Return the [X, Y] coordinate for the center point of the cell that contains the specified text.  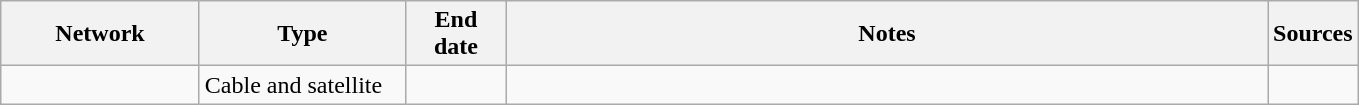
Cable and satellite [302, 85]
End date [456, 34]
Sources [1314, 34]
Network [100, 34]
Type [302, 34]
Notes [886, 34]
